Find where the given text appears and provide that cell's center as [X, Y] coordinate. 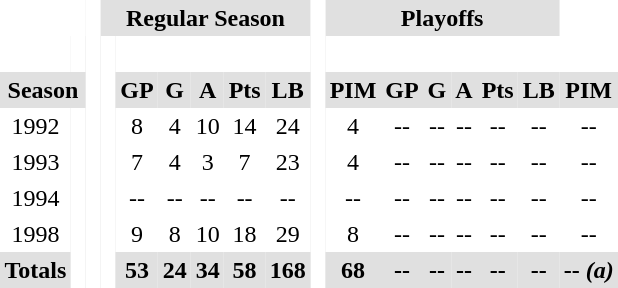
34 [208, 270]
14 [244, 126]
29 [288, 234]
Season [43, 90]
Regular Season [206, 18]
53 [137, 270]
1998 [36, 234]
-- (a) [588, 270]
3 [208, 162]
1994 [36, 198]
68 [353, 270]
9 [137, 234]
58 [244, 270]
23 [288, 162]
1992 [36, 126]
18 [244, 234]
168 [288, 270]
1993 [36, 162]
Totals [36, 270]
Playoffs [442, 18]
